Return the [X, Y] coordinate for the center point of the cell that contains the specified text.  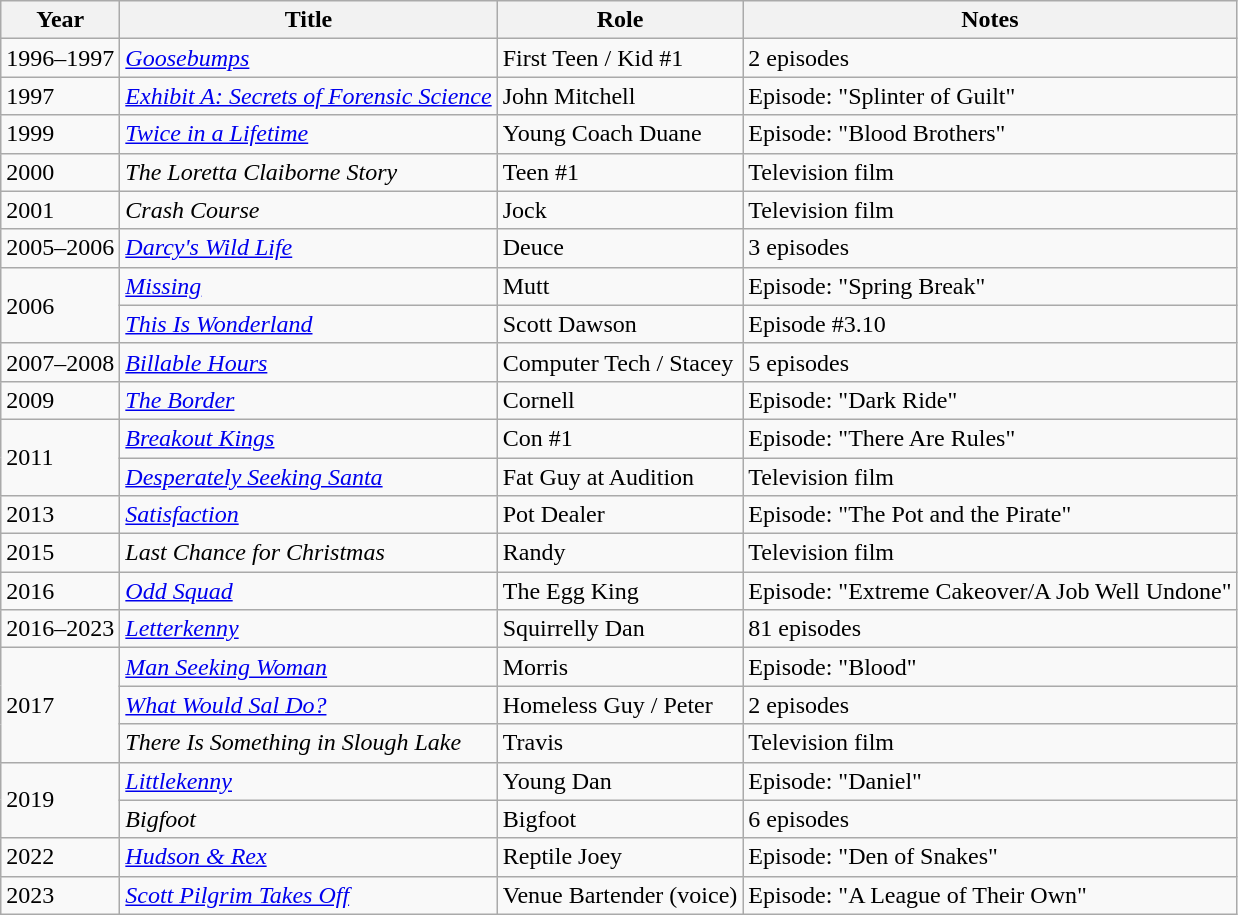
Goosebumps [308, 58]
3 episodes [990, 248]
2005–2006 [60, 248]
Role [620, 20]
Episode: "Splinter of Guilt" [990, 96]
2016 [60, 591]
Episode: "Extreme Cakeover/A Job Well Undone" [990, 591]
2011 [60, 457]
Randy [620, 553]
Computer Tech / Stacey [620, 362]
1996–1997 [60, 58]
2013 [60, 515]
This Is Wonderland [308, 324]
The Loretta Claiborne Story [308, 172]
Episode: "Blood" [990, 667]
1999 [60, 134]
Squirrelly Dan [620, 629]
2001 [60, 210]
2022 [60, 857]
Pot Dealer [620, 515]
2017 [60, 705]
The Border [308, 400]
Notes [990, 20]
6 episodes [990, 819]
Episode: "Dark Ride" [990, 400]
Venue Bartender (voice) [620, 895]
Exhibit A: Secrets of Forensic Science [308, 96]
2006 [60, 305]
Episode: "The Pot and the Pirate" [990, 515]
Young Dan [620, 781]
First Teen / Kid #1 [620, 58]
Desperately Seeking Santa [308, 477]
Breakout Kings [308, 438]
The Egg King [620, 591]
Episode: "Den of Snakes" [990, 857]
2023 [60, 895]
81 episodes [990, 629]
2016–2023 [60, 629]
There Is Something in Slough Lake [308, 743]
Odd Squad [308, 591]
Mutt [620, 286]
2007–2008 [60, 362]
Twice in a Lifetime [308, 134]
Last Chance for Christmas [308, 553]
Young Coach Duane [620, 134]
2019 [60, 800]
2015 [60, 553]
Teen #1 [620, 172]
Littlekenny [308, 781]
John Mitchell [620, 96]
Con #1 [620, 438]
What Would Sal Do? [308, 705]
1997 [60, 96]
Letterkenny [308, 629]
Episode: "Blood Brothers" [990, 134]
Jock [620, 210]
Deuce [620, 248]
Travis [620, 743]
Man Seeking Woman [308, 667]
Fat Guy at Audition [620, 477]
Cornell [620, 400]
Year [60, 20]
Crash Course [308, 210]
Homeless Guy / Peter [620, 705]
2009 [60, 400]
Billable Hours [308, 362]
Scott Pilgrim Takes Off [308, 895]
Title [308, 20]
2000 [60, 172]
Satisfaction [308, 515]
Episode: "There Are Rules" [990, 438]
Missing [308, 286]
Episode: "A League of Their Own" [990, 895]
Scott Dawson [620, 324]
5 episodes [990, 362]
Episode: "Spring Break" [990, 286]
Episode #3.10 [990, 324]
Reptile Joey [620, 857]
Episode: "Daniel" [990, 781]
Hudson & Rex [308, 857]
Morris [620, 667]
Darcy's Wild Life [308, 248]
